From the cell containing the given text, extract its center point as (x, y) coordinate. 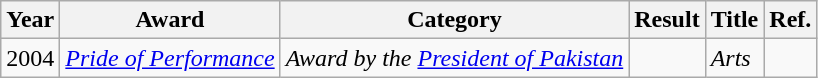
Arts (734, 58)
Category (454, 20)
Title (734, 20)
Award (170, 20)
Ref. (790, 20)
Result (667, 20)
2004 (30, 58)
Award by the President of Pakistan (454, 58)
Pride of Performance (170, 58)
Year (30, 20)
